Capture the cell that displays the provided text and extract its [x, y] central coordinate. 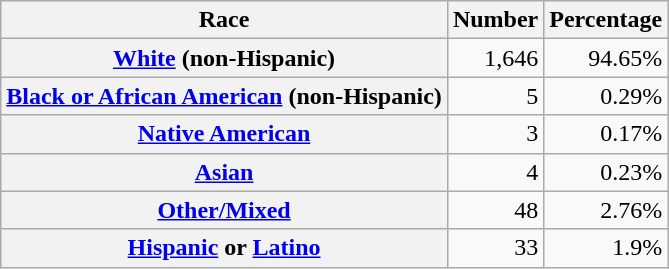
5 [495, 96]
0.17% [606, 134]
Black or African American (non-Hispanic) [224, 96]
0.29% [606, 96]
3 [495, 134]
1,646 [495, 58]
94.65% [606, 58]
33 [495, 248]
48 [495, 210]
Asian [224, 172]
White (non-Hispanic) [224, 58]
0.23% [606, 172]
Number [495, 20]
1.9% [606, 248]
Hispanic or Latino [224, 248]
Race [224, 20]
Native American [224, 134]
Percentage [606, 20]
2.76% [606, 210]
Other/Mixed [224, 210]
4 [495, 172]
